Extract the [X, Y] coordinate from the center of the cell holding the provided text.  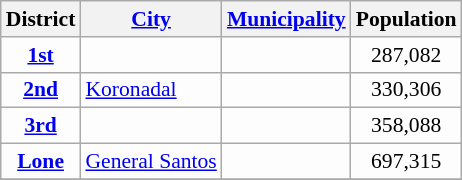
330,306 [406, 90]
2nd [41, 90]
Municipality [286, 19]
3rd [41, 126]
District [41, 19]
1st [41, 55]
City [150, 19]
Koronadal [150, 90]
287,082 [406, 55]
Population [406, 19]
Lone [41, 162]
697,315 [406, 162]
358,088 [406, 126]
General Santos [150, 162]
